For the text-containing cell, return its midpoint in (x, y) coordinate format. 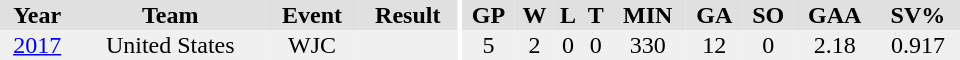
Event (312, 15)
Year (37, 15)
United States (170, 45)
2017 (37, 45)
GAA (835, 15)
Result (408, 15)
T (596, 15)
L (568, 15)
GP (488, 15)
WJC (312, 45)
GA (714, 15)
2.18 (835, 45)
12 (714, 45)
0.917 (918, 45)
Team (170, 15)
MIN (648, 15)
2 (534, 45)
330 (648, 45)
SO (768, 15)
W (534, 15)
SV% (918, 15)
5 (488, 45)
